Determine the [x, y] coordinate at the center of the cell enclosing the given text.  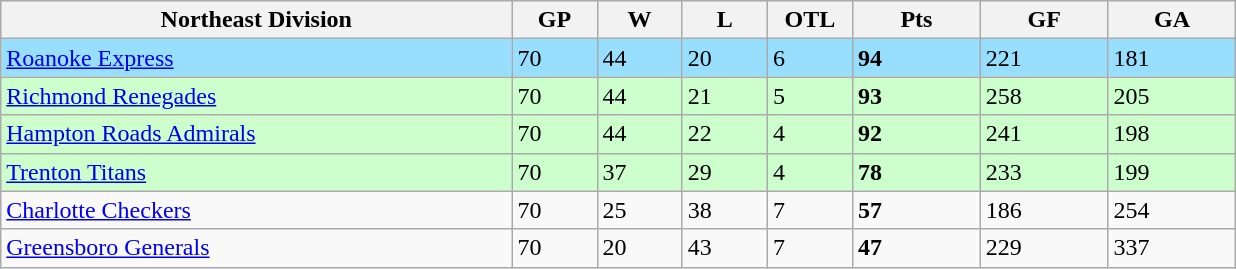
21 [724, 96]
Hampton Roads Admirals [256, 134]
L [724, 20]
78 [917, 172]
Trenton Titans [256, 172]
Richmond Renegades [256, 96]
221 [1044, 58]
47 [917, 248]
37 [640, 172]
92 [917, 134]
233 [1044, 172]
5 [810, 96]
25 [640, 210]
22 [724, 134]
241 [1044, 134]
205 [1172, 96]
198 [1172, 134]
258 [1044, 96]
337 [1172, 248]
6 [810, 58]
43 [724, 248]
181 [1172, 58]
Greensboro Generals [256, 248]
OTL [810, 20]
38 [724, 210]
29 [724, 172]
57 [917, 210]
Charlotte Checkers [256, 210]
199 [1172, 172]
GA [1172, 20]
94 [917, 58]
W [640, 20]
GF [1044, 20]
229 [1044, 248]
Northeast Division [256, 20]
186 [1044, 210]
GP [554, 20]
93 [917, 96]
Pts [917, 20]
Roanoke Express [256, 58]
254 [1172, 210]
